Output the (x, y) coordinate of the center of the cell containing the given text.  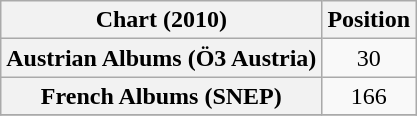
Position (369, 20)
French Albums (SNEP) (162, 96)
166 (369, 96)
Chart (2010) (162, 20)
30 (369, 58)
Austrian Albums (Ö3 Austria) (162, 58)
